Determine the (x, y) coordinate at the center of the cell enclosing the given text.  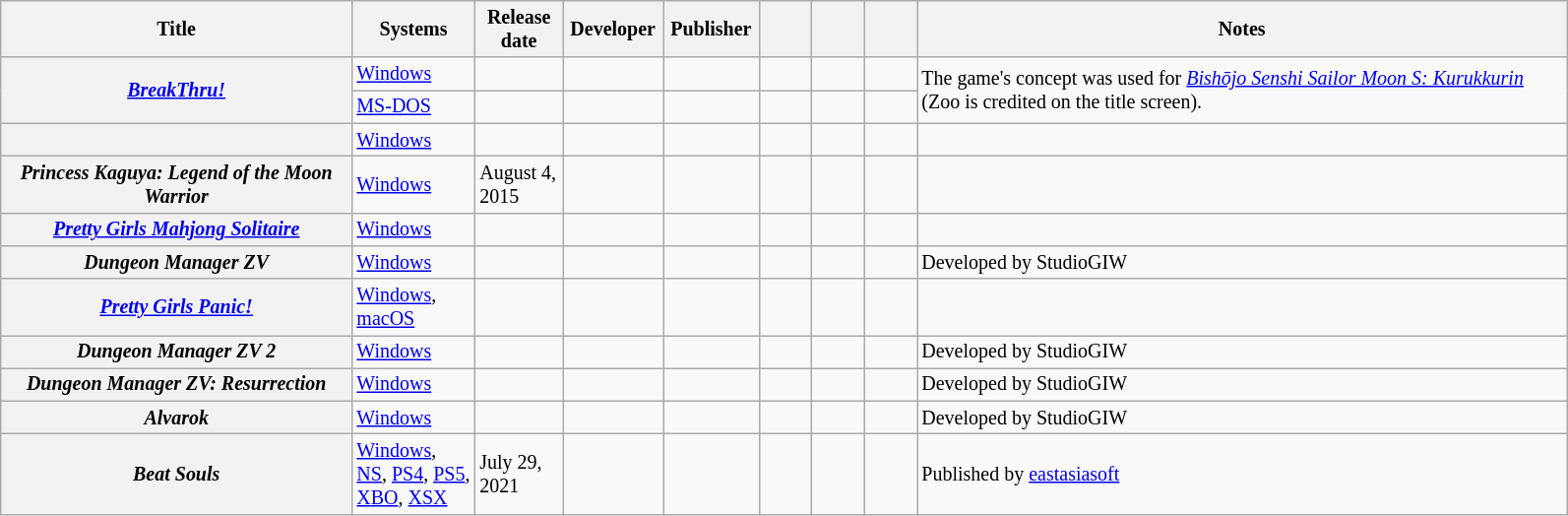
Beat Souls (177, 475)
Published by eastasiasoft (1242, 475)
Systems (413, 30)
MS-DOS (413, 106)
The game's concept was used for Bishōjo Senshi Sailor Moon S: Kurukkurin (Zoo is credited on the title screen). (1242, 91)
August 4, 2015 (520, 185)
Release date (520, 30)
Pretty Girls Mahjong Solitaire (177, 228)
Dungeon Manager ZV 2 (177, 353)
Windows, NS, PS4, PS5, XBO, XSX (413, 475)
Dungeon Manager ZV: Resurrection (177, 384)
Developer (613, 30)
Alvarok (177, 418)
Dungeon Manager ZV (177, 262)
Windows, macOS (413, 307)
BreakThru! (177, 91)
July 29, 2021 (520, 475)
Princess Kaguya: Legend of the Moon Warrior (177, 185)
Pretty Girls Panic! (177, 307)
Notes (1242, 30)
Publisher (711, 30)
Title (177, 30)
